Search for the cell housing the specified text and yield its [x, y] center coordinate. 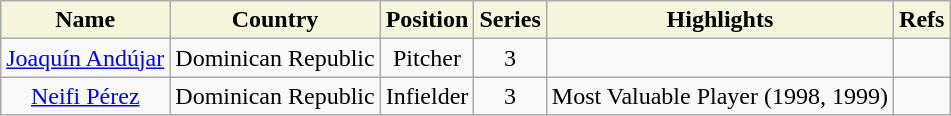
Joaquín Andújar [86, 58]
Name [86, 20]
Highlights [720, 20]
Country [275, 20]
Refs [922, 20]
Series [510, 20]
Most Valuable Player (1998, 1999) [720, 96]
Neifi Pérez [86, 96]
Position [427, 20]
Pitcher [427, 58]
Infielder [427, 96]
